Output the (X, Y) coordinate of the center of the cell containing the given text.  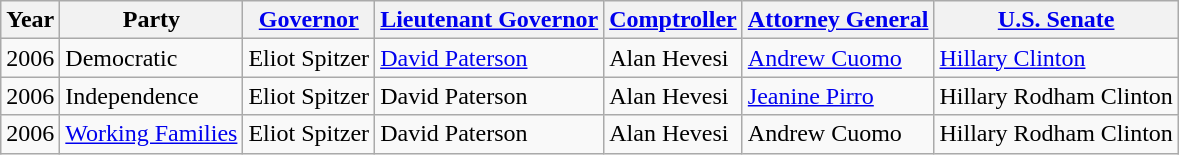
Year (30, 20)
Attorney General (838, 20)
Jeanine Pirro (838, 96)
U.S. Senate (1056, 20)
Party (152, 20)
Governor (309, 20)
Lieutenant Governor (490, 20)
Hillary Clinton (1056, 58)
Independence (152, 96)
Democratic (152, 58)
Working Families (152, 134)
Comptroller (674, 20)
